Find where the given text appears and provide that cell's center as (x, y) coordinate. 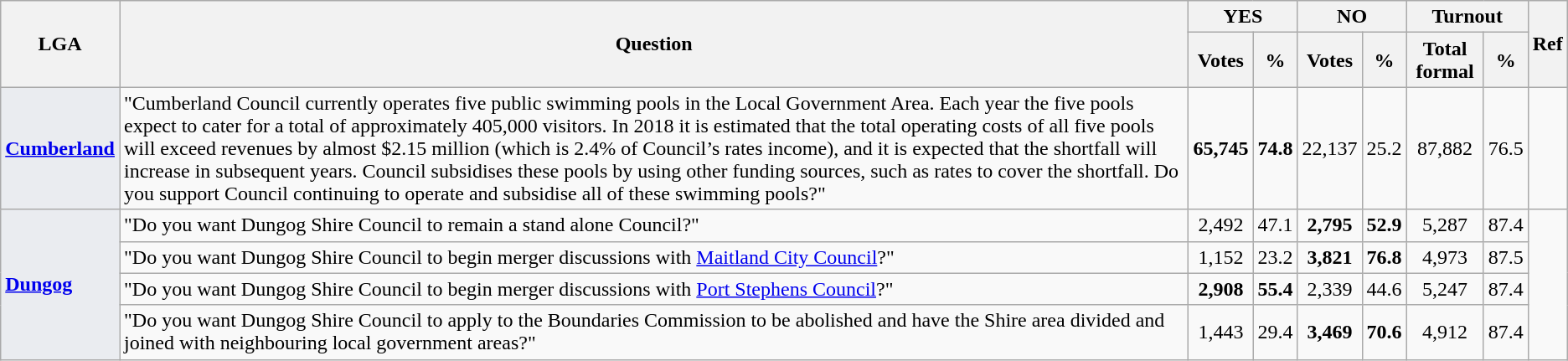
25.2 (1384, 148)
52.9 (1384, 225)
3,469 (1330, 332)
2,795 (1330, 225)
LGA (60, 44)
87.5 (1506, 257)
3,821 (1330, 257)
2,339 (1330, 289)
55.4 (1275, 289)
Turnout (1467, 17)
47.1 (1275, 225)
4,912 (1445, 332)
65,745 (1221, 148)
2,908 (1221, 289)
"Do you want Dungog Shire Council to remain a stand alone Council?" (653, 225)
NO (1352, 17)
2,492 (1221, 225)
Dungog (60, 285)
1,443 (1221, 332)
4,973 (1445, 257)
"Do you want Dungog Shire Council to begin merger discussions with Port Stephens Council?" (653, 289)
1,152 (1221, 257)
YES (1243, 17)
74.8 (1275, 148)
70.6 (1384, 332)
"Do you want Dungog Shire Council to begin merger discussions with Maitland City Council?" (653, 257)
87,882 (1445, 148)
76.8 (1384, 257)
22,137 (1330, 148)
76.5 (1506, 148)
5,287 (1445, 225)
Question (653, 44)
Total formal (1445, 60)
Cumberland (60, 148)
23.2 (1275, 257)
44.6 (1384, 289)
Ref (1548, 44)
29.4 (1275, 332)
5,247 (1445, 289)
